Provide the [x, y] coordinate of the cell's center where the given text is located.  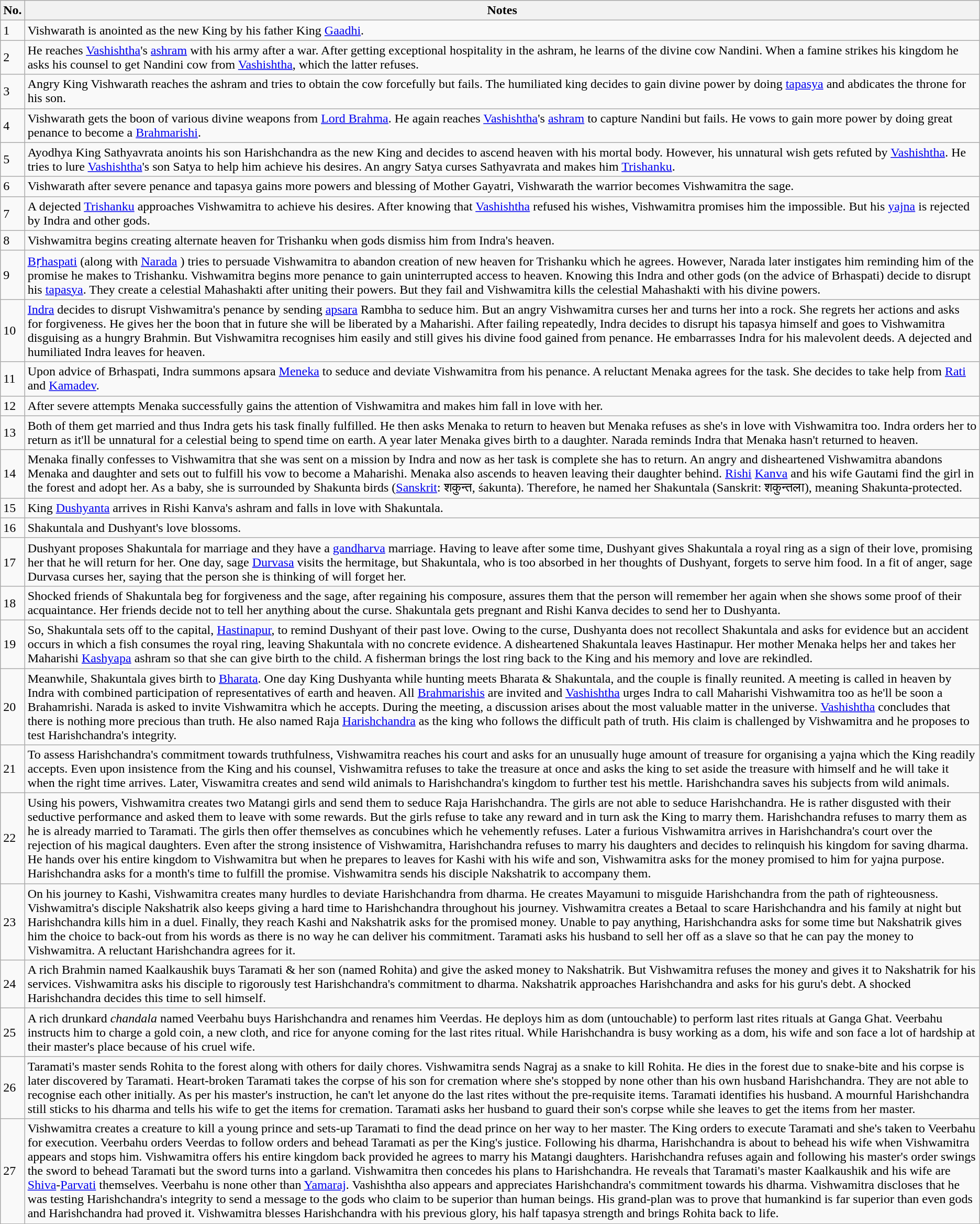
9 [13, 275]
1 [13, 30]
16 [13, 528]
23 [13, 922]
4 [13, 126]
24 [13, 984]
26 [13, 1088]
19 [13, 644]
7 [13, 214]
13 [13, 432]
14 [13, 474]
6 [13, 186]
12 [13, 406]
Notes [502, 10]
25 [13, 1032]
Vishwamitra begins creating alternate heaven for Trishanku when gods dismiss him from Indra's heaven. [502, 240]
Vishwarath after severe penance and tapasya gains more powers and blessing of Mother Gayatri, Vishwarath the warrior becomes Vishwamitra the sage. [502, 186]
22 [13, 839]
21 [13, 769]
No. [13, 10]
20 [13, 706]
8 [13, 240]
27 [13, 1171]
18 [13, 603]
17 [13, 562]
3 [13, 91]
15 [13, 508]
10 [13, 331]
11 [13, 379]
2 [13, 58]
Vishwarath is anointed as the new King by his father King Gaadhi. [502, 30]
After severe attempts Menaka successfully gains the attention of Vishwamitra and makes him fall in love with her. [502, 406]
Shakuntala and Dushyant's love blossoms. [502, 528]
King Dushyanta arrives in Rishi Kanva's ashram and falls in love with Shakuntala. [502, 508]
5 [13, 159]
